Return the [x, y] coordinate for the center point of the cell that contains the specified text.  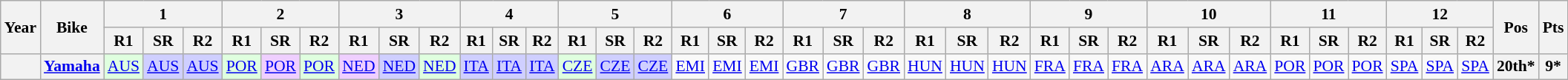
Yamaha [72, 67]
6 [727, 14]
Bike [72, 27]
Pos [1516, 27]
Pts [1554, 27]
2 [281, 14]
20th* [1516, 67]
5 [616, 14]
1 [163, 14]
9 [1089, 14]
3 [399, 14]
4 [509, 14]
12 [1440, 14]
8 [968, 14]
Year [21, 27]
10 [1208, 14]
7 [843, 14]
11 [1328, 14]
9* [1554, 67]
